Capture the cell that displays the provided text and extract its (x, y) central coordinate. 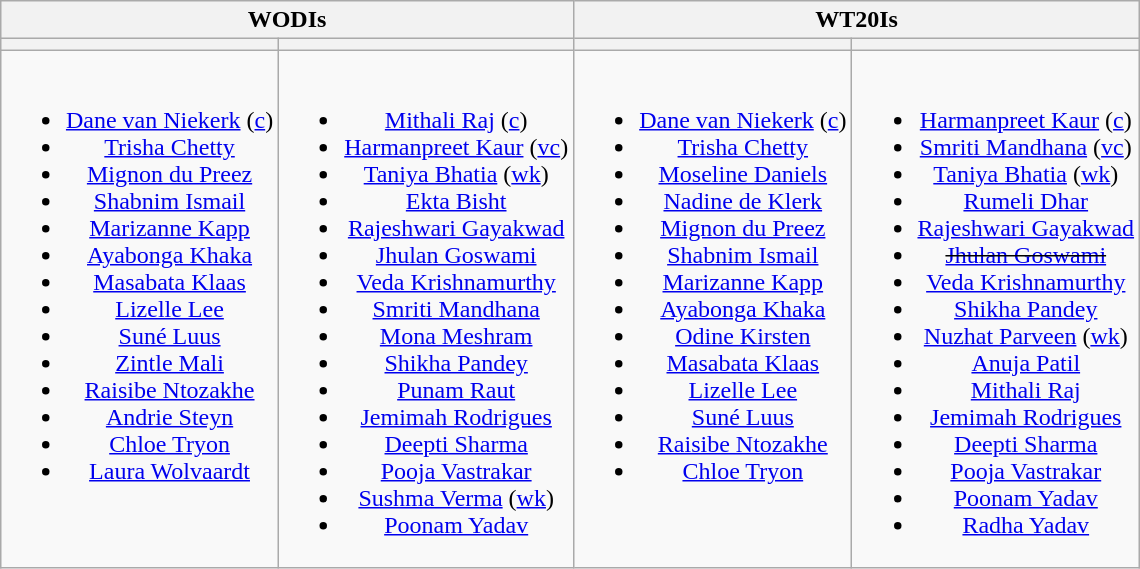
WODIs (286, 20)
WT20Is (857, 20)
